Detect which cell encompasses the target text, then output its [X, Y] center coordinate. 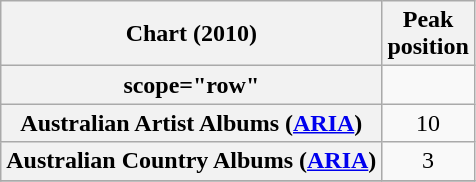
Australian Artist Albums (ARIA) [192, 123]
Peakposition [428, 34]
Chart (2010) [192, 34]
3 [428, 161]
scope="row" [192, 85]
10 [428, 123]
Australian Country Albums (ARIA) [192, 161]
